Capture the cell that displays the provided text and extract its [x, y] central coordinate. 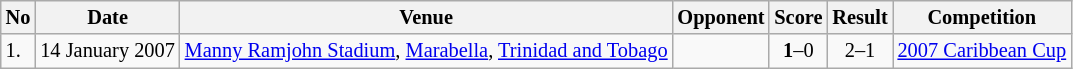
No [18, 17]
14 January 2007 [107, 51]
1–0 [798, 51]
1. [18, 51]
Opponent [720, 17]
2–1 [860, 51]
Result [860, 17]
Date [107, 17]
Manny Ramjohn Stadium, Marabella, Trinidad and Tobago [426, 51]
Competition [982, 17]
2007 Caribbean Cup [982, 51]
Score [798, 17]
Venue [426, 17]
